Identify which cell holds the provided text, then report its (X, Y) central coordinate. 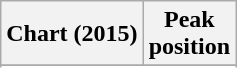
Chart (2015) (72, 34)
Peakposition (189, 34)
